Pinpoint the cell where the given text exists, returning its [x, y] midpoint coordinate. 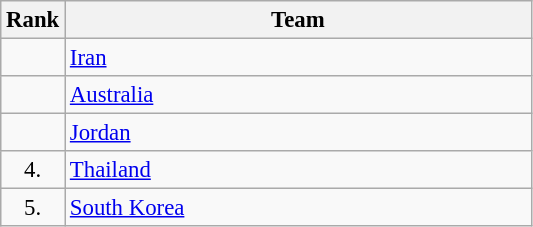
South Korea [298, 208]
Thailand [298, 170]
Iran [298, 58]
4. [33, 170]
5. [33, 208]
Australia [298, 95]
Jordan [298, 133]
Rank [33, 20]
Team [298, 20]
